Find where the given text appears and provide that cell's center as (X, Y) coordinate. 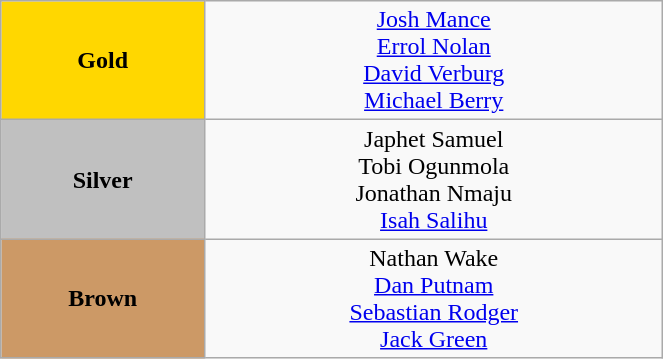
Gold (103, 60)
Nathan WakeDan PutnamSebastian RodgerJack Green (434, 298)
Silver (103, 180)
Brown (103, 298)
Japhet SamuelTobi OgunmolaJonathan NmajuIsah Salihu (434, 180)
Josh ManceErrol NolanDavid VerburgMichael Berry (434, 60)
